Locate the cell with the specified text and output its [X, Y] center coordinate. 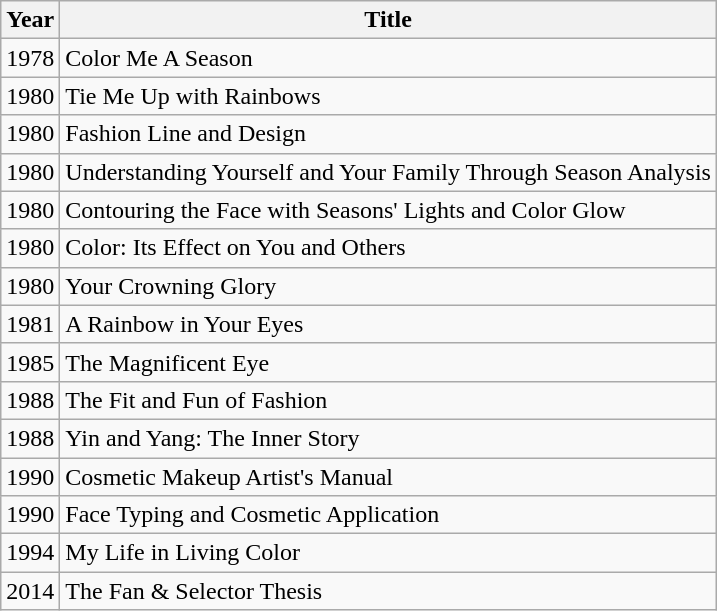
The Magnificent Eye [388, 362]
My Life in Living Color [388, 553]
Face Typing and Cosmetic Application [388, 515]
Color Me A Season [388, 58]
The Fit and Fun of Fashion [388, 400]
Understanding Yourself and Your Family Through Season Analysis [388, 172]
Cosmetic Makeup Artist's Manual [388, 477]
Yin and Yang: The Inner Story [388, 438]
Your Crowning Glory [388, 286]
2014 [30, 591]
Tie Me Up with Rainbows [388, 96]
1978 [30, 58]
Color: Its Effect on You and Others [388, 248]
Title [388, 20]
1994 [30, 553]
1981 [30, 324]
Contouring the Face with Seasons' Lights and Color Glow [388, 210]
1985 [30, 362]
The Fan & Selector Thesis [388, 591]
A Rainbow in Your Eyes [388, 324]
Year [30, 20]
Fashion Line and Design [388, 134]
